Return the (X, Y) coordinate for the center point of the cell that contains the specified text.  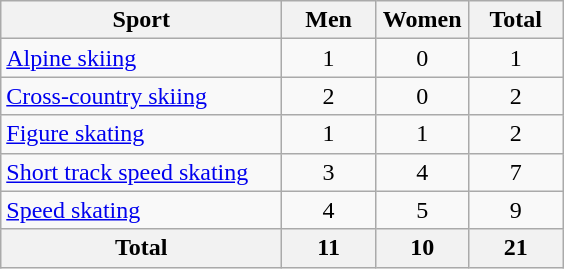
3 (329, 172)
10 (422, 248)
Sport (142, 20)
5 (422, 210)
Short track speed skating (142, 172)
Women (422, 20)
21 (516, 248)
7 (516, 172)
Speed skating (142, 210)
Figure skating (142, 134)
9 (516, 210)
Alpine skiing (142, 58)
Cross-country skiing (142, 96)
11 (329, 248)
Men (329, 20)
